Provide the (x, y) coordinate of the cell's center where the given text is located.  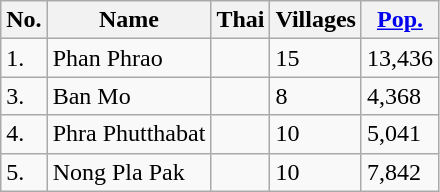
No. (24, 20)
13,436 (400, 58)
Name (129, 20)
7,842 (400, 172)
Nong Pla Pak (129, 172)
5. (24, 172)
3. (24, 96)
Thai (240, 20)
Villages (316, 20)
4,368 (400, 96)
Pop. (400, 20)
4. (24, 134)
1. (24, 58)
15 (316, 58)
5,041 (400, 134)
Ban Mo (129, 96)
Phan Phrao (129, 58)
8 (316, 96)
Phra Phutthabat (129, 134)
